Search for the cell housing the specified text and yield its (x, y) center coordinate. 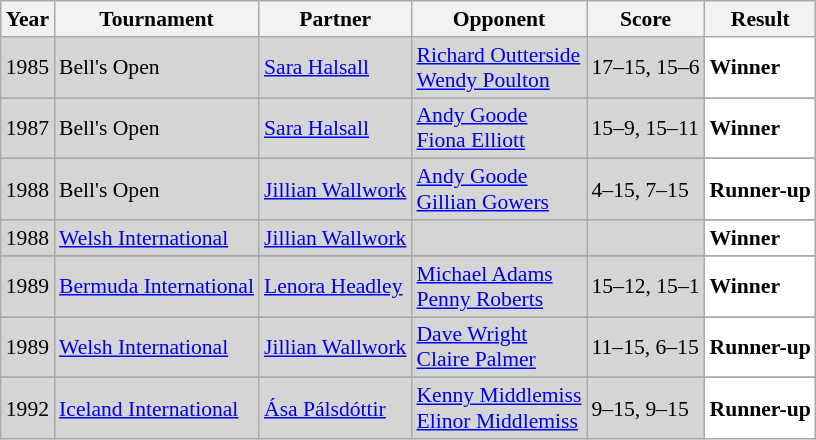
1992 (28, 408)
9–15, 9–15 (645, 408)
Michael Adams Penny Roberts (498, 286)
Lenora Headley (335, 286)
1985 (28, 68)
Ása Pálsdóttir (335, 408)
Tournament (156, 19)
11–15, 6–15 (645, 348)
Partner (335, 19)
Result (760, 19)
4–15, 7–15 (645, 190)
Year (28, 19)
1987 (28, 128)
Score (645, 19)
17–15, 15–6 (645, 68)
Andy Goode Fiona Elliott (498, 128)
Bermuda International (156, 286)
15–9, 15–11 (645, 128)
Iceland International (156, 408)
Opponent (498, 19)
Kenny Middlemiss Elinor Middlemiss (498, 408)
Andy Goode Gillian Gowers (498, 190)
Richard Outterside Wendy Poulton (498, 68)
Dave Wright Claire Palmer (498, 348)
15–12, 15–1 (645, 286)
